Determine the [X, Y] coordinate at the center of the cell enclosing the given text.  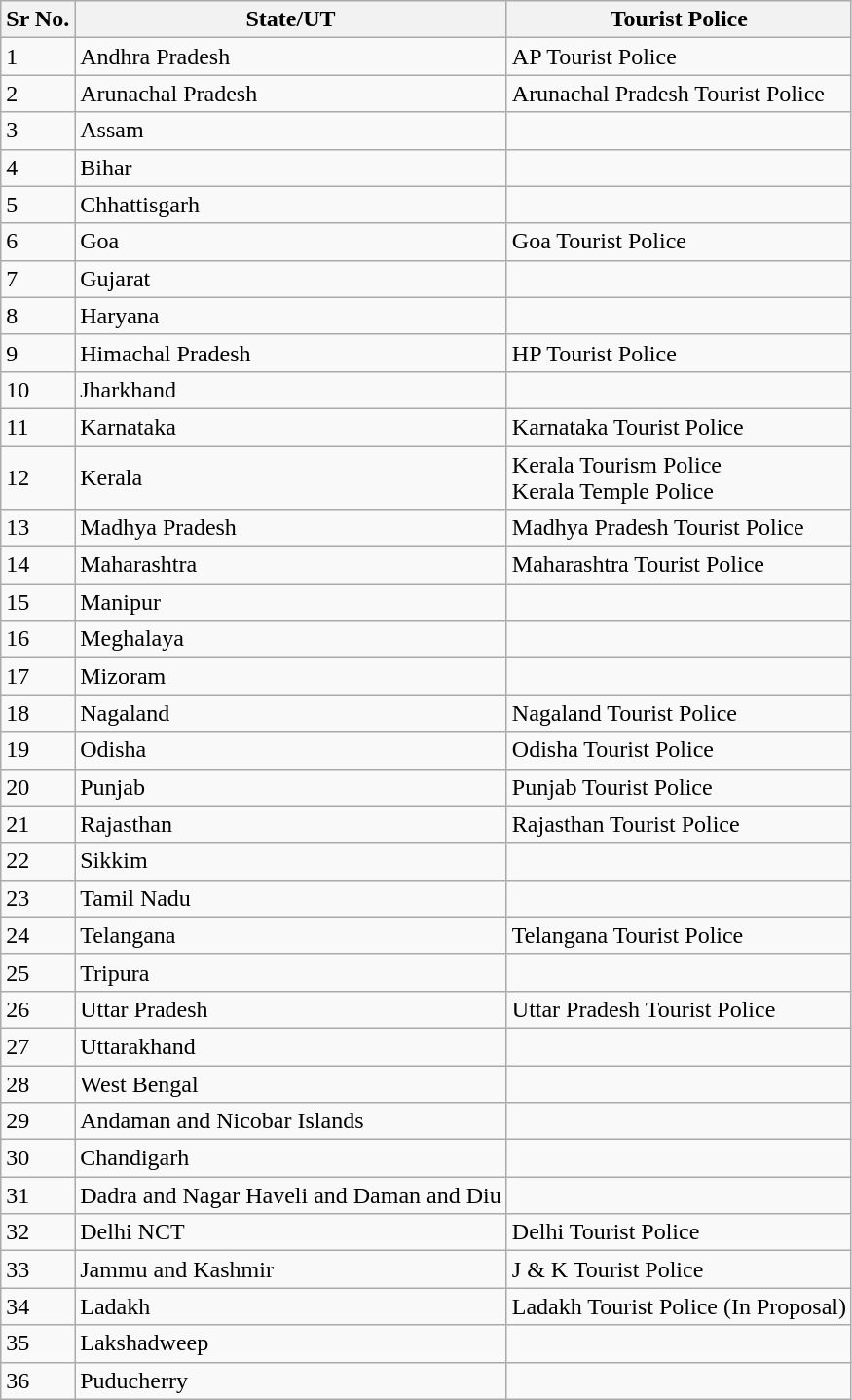
Kerala [291, 477]
Arunachal Pradesh Tourist Police [679, 94]
5 [38, 205]
Jharkhand [291, 390]
Manipur [291, 602]
6 [38, 242]
24 [38, 935]
4 [38, 168]
Andhra Pradesh [291, 57]
Karnataka Tourist Police [679, 427]
31 [38, 1195]
Gujarat [291, 279]
22 [38, 861]
13 [38, 528]
AP Tourist Police [679, 57]
Telangana Tourist Police [679, 935]
Uttar Pradesh [291, 1009]
Assam [291, 131]
Telangana [291, 935]
Rajasthan [291, 824]
12 [38, 477]
33 [38, 1269]
Goa Tourist Police [679, 242]
34 [38, 1306]
Tripura [291, 972]
10 [38, 390]
25 [38, 972]
Goa [291, 242]
West Bengal [291, 1084]
Delhi Tourist Police [679, 1232]
3 [38, 131]
Nagaland [291, 713]
9 [38, 353]
Maharashtra [291, 565]
2 [38, 94]
Kerala Tourism PoliceKerala Temple Police [679, 477]
36 [38, 1381]
15 [38, 602]
J & K Tourist Police [679, 1269]
Sr No. [38, 19]
Haryana [291, 316]
Meghalaya [291, 639]
Himachal Pradesh [291, 353]
Sikkim [291, 861]
18 [38, 713]
35 [38, 1343]
Maharashtra Tourist Police [679, 565]
Puducherry [291, 1381]
Karnataka [291, 427]
21 [38, 824]
State/UT [291, 19]
20 [38, 787]
26 [38, 1009]
Odisha Tourist Police [679, 750]
Punjab Tourist Police [679, 787]
16 [38, 639]
HP Tourist Police [679, 353]
Ladakh [291, 1306]
17 [38, 676]
Madhya Pradesh [291, 528]
Chandigarh [291, 1158]
Rajasthan Tourist Police [679, 824]
Nagaland Tourist Police [679, 713]
Uttarakhand [291, 1046]
19 [38, 750]
Chhattisgarh [291, 205]
Arunachal Pradesh [291, 94]
32 [38, 1232]
Ladakh Tourist Police (In Proposal) [679, 1306]
Dadra and Nagar Haveli and Daman and Diu [291, 1195]
Uttar Pradesh Tourist Police [679, 1009]
8 [38, 316]
1 [38, 57]
Bihar [291, 168]
14 [38, 565]
30 [38, 1158]
Madhya Pradesh Tourist Police [679, 528]
Mizoram [291, 676]
Odisha [291, 750]
Tourist Police [679, 19]
Punjab [291, 787]
11 [38, 427]
29 [38, 1121]
23 [38, 898]
Andaman and Nicobar Islands [291, 1121]
28 [38, 1084]
Lakshadweep [291, 1343]
7 [38, 279]
27 [38, 1046]
Tamil Nadu [291, 898]
Jammu and Kashmir [291, 1269]
Delhi NCT [291, 1232]
